For the text-containing cell, return its midpoint in [x, y] coordinate format. 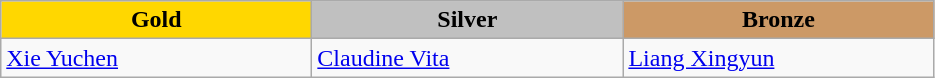
Xie Yuchen [156, 58]
Liang Xingyun [778, 58]
Gold [156, 20]
Bronze [778, 20]
Silver [468, 20]
Claudine Vita [468, 58]
